From the cell containing the given text, extract its center point as (X, Y) coordinate. 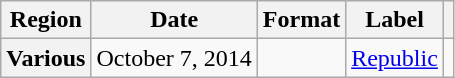
Date (174, 20)
Label (395, 20)
Republic (395, 58)
Region (46, 20)
October 7, 2014 (174, 58)
Format (301, 20)
Various (46, 58)
